For the text-containing cell, return its midpoint in (X, Y) coordinate format. 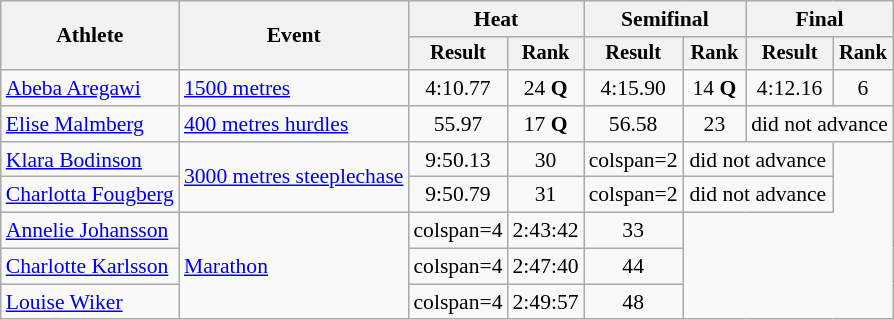
30 (546, 160)
17 Q (546, 124)
48 (634, 302)
1500 metres (294, 88)
6 (863, 88)
Charlotte Karlsson (90, 267)
2:47:40 (546, 267)
56.58 (634, 124)
400 metres hurdles (294, 124)
Event (294, 36)
9:50.13 (458, 160)
2:49:57 (546, 302)
33 (634, 231)
Athlete (90, 36)
55.97 (458, 124)
9:50.79 (458, 195)
14 Q (715, 88)
23 (715, 124)
Final (820, 19)
Elise Malmberg (90, 124)
Semifinal (666, 19)
4:12.16 (790, 88)
24 Q (546, 88)
44 (634, 267)
Marathon (294, 266)
4:15.90 (634, 88)
Klara Bodinson (90, 160)
2:43:42 (546, 231)
4:10.77 (458, 88)
3000 metres steeplechase (294, 178)
Heat (496, 19)
31 (546, 195)
Charlotta Fougberg (90, 195)
Louise Wiker (90, 302)
Annelie Johansson (90, 231)
Abeba Aregawi (90, 88)
